Find where the given text appears and provide that cell's center as (X, Y) coordinate. 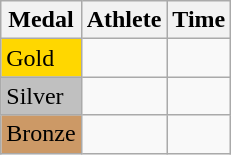
Time (199, 20)
Silver (41, 96)
Gold (41, 58)
Bronze (41, 134)
Athlete (124, 20)
Medal (41, 20)
